Provide the (X, Y) coordinate of the cell's center where the given text is located.  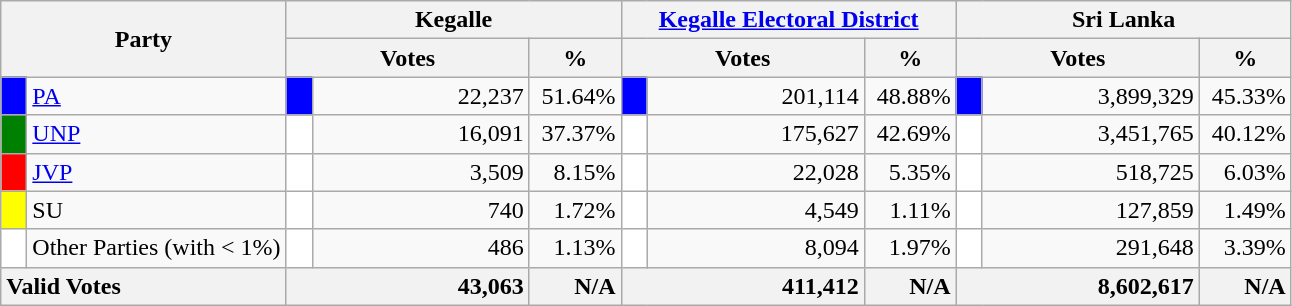
22,237 (420, 96)
43,063 (408, 286)
127,859 (1090, 210)
8,094 (756, 248)
Kegalle (454, 20)
3,509 (420, 172)
22,028 (756, 172)
1.13% (575, 248)
16,091 (420, 134)
42.69% (910, 134)
3,451,765 (1090, 134)
3,899,329 (1090, 96)
6.03% (1245, 172)
40.12% (1245, 134)
4,549 (756, 210)
Party (144, 39)
PA (156, 96)
Valid Votes (144, 286)
5.35% (910, 172)
486 (420, 248)
411,412 (742, 286)
175,627 (756, 134)
Other Parties (with < 1%) (156, 248)
518,725 (1090, 172)
48.88% (910, 96)
Kegalle Electoral District (788, 20)
51.64% (575, 96)
8.15% (575, 172)
SU (156, 210)
1.72% (575, 210)
Sri Lanka (1124, 20)
740 (420, 210)
3.39% (1245, 248)
8,602,617 (1078, 286)
1.97% (910, 248)
1.11% (910, 210)
291,648 (1090, 248)
37.37% (575, 134)
UNP (156, 134)
JVP (156, 172)
201,114 (756, 96)
45.33% (1245, 96)
1.49% (1245, 210)
